Extract the [x, y] coordinate from the center of the cell holding the provided text.  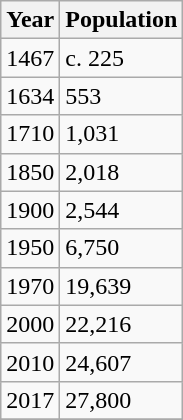
1467 [30, 58]
2,544 [122, 210]
2010 [30, 362]
1,031 [122, 134]
1950 [30, 248]
2017 [30, 400]
1710 [30, 134]
c. 225 [122, 58]
553 [122, 96]
1900 [30, 210]
Population [122, 20]
6,750 [122, 248]
24,607 [122, 362]
27,800 [122, 400]
2,018 [122, 172]
19,639 [122, 286]
22,216 [122, 324]
1970 [30, 286]
2000 [30, 324]
1634 [30, 96]
Year [30, 20]
1850 [30, 172]
